Pinpoint the cell where the given text exists, returning its [X, Y] midpoint coordinate. 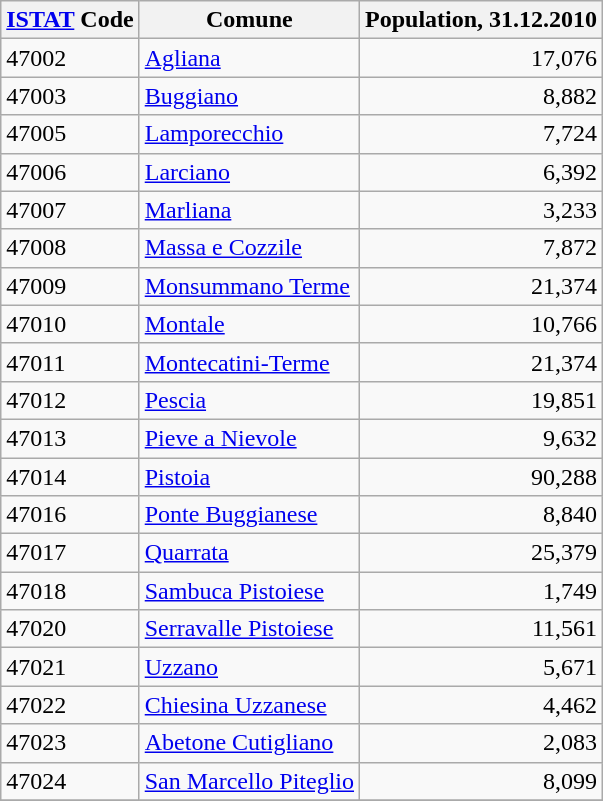
Marliana [249, 210]
Quarrata [249, 553]
Abetone Cutigliano [249, 743]
47023 [70, 743]
47008 [70, 248]
47006 [70, 172]
47018 [70, 591]
47007 [70, 210]
Monsummano Terme [249, 286]
San Marcello Piteglio [249, 781]
Montale [249, 324]
ISTAT Code [70, 20]
7,724 [482, 134]
10,766 [482, 324]
47009 [70, 286]
Sambuca Pistoiese [249, 591]
47014 [70, 477]
19,851 [482, 400]
47016 [70, 515]
Population, 31.12.2010 [482, 20]
Massa e Cozzile [249, 248]
Pescia [249, 400]
5,671 [482, 667]
47011 [70, 362]
17,076 [482, 58]
Serravalle Pistoiese [249, 629]
Pieve a Nievole [249, 438]
Uzzano [249, 667]
Lamporecchio [249, 134]
7,872 [482, 248]
9,632 [482, 438]
47003 [70, 96]
6,392 [482, 172]
3,233 [482, 210]
Comune [249, 20]
90,288 [482, 477]
8,882 [482, 96]
4,462 [482, 705]
47012 [70, 400]
Buggiano [249, 96]
Pistoia [249, 477]
47013 [70, 438]
2,083 [482, 743]
47024 [70, 781]
Ponte Buggianese [249, 515]
Larciano [249, 172]
Montecatini-Terme [249, 362]
11,561 [482, 629]
47021 [70, 667]
47020 [70, 629]
Agliana [249, 58]
47005 [70, 134]
Chiesina Uzzanese [249, 705]
47017 [70, 553]
8,099 [482, 781]
47002 [70, 58]
47010 [70, 324]
1,749 [482, 591]
8,840 [482, 515]
47022 [70, 705]
25,379 [482, 553]
